Output the [x, y] coordinate of the center of the cell containing the given text.  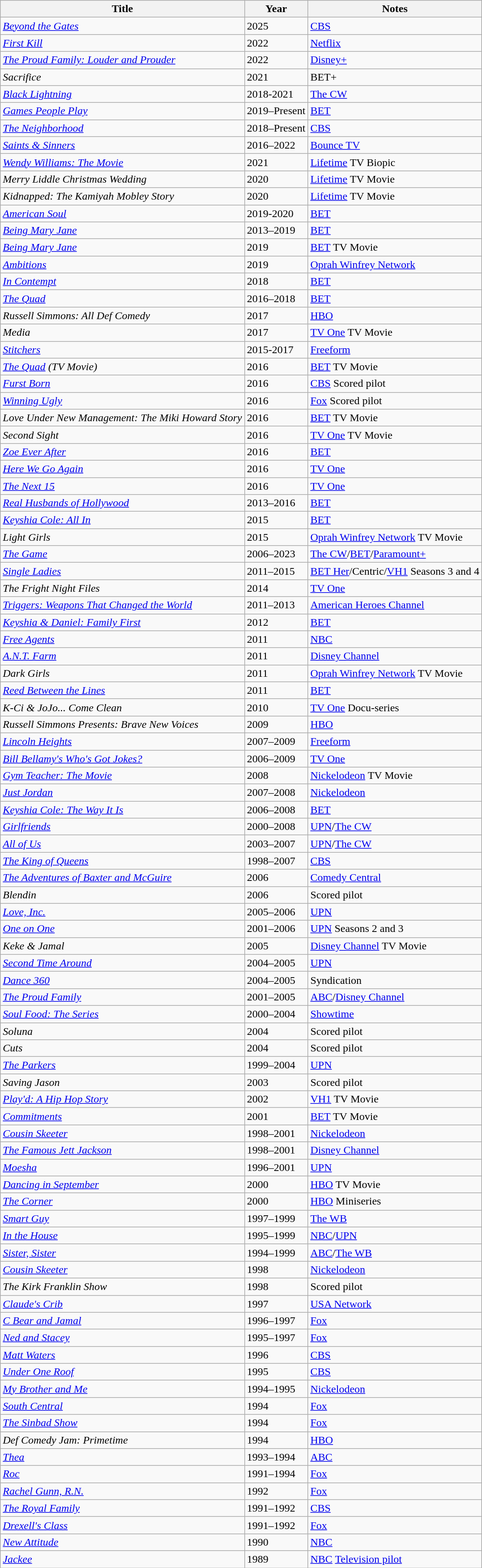
The Royal Family [123, 1508]
Saints & Sinners [123, 145]
Matt Waters [123, 1355]
The Game [123, 554]
1997–1999 [276, 1218]
Wendy Williams: The Movie [123, 162]
2018–Present [276, 128]
First Kill [123, 43]
The Famous Jett Jackson [123, 1150]
Dark Girls [123, 673]
2005–2006 [276, 912]
The Sinbad Show [123, 1423]
C Bear and Jamal [123, 1321]
2001–2006 [276, 929]
1991–1994 [276, 1474]
Blendin [123, 895]
1996–2001 [276, 1167]
1995–1997 [276, 1338]
Zoe Ever After [123, 452]
One on One [123, 929]
Oprah Winfrey Network [395, 265]
Roc [123, 1474]
Russell Simmons Presents: Brave New Voices [123, 724]
ABC/The WB [395, 1252]
NBC/UPN [395, 1235]
2019-2020 [276, 214]
Second Sight [123, 435]
ABC [395, 1457]
Beyond the Gates [123, 26]
Netflix [395, 43]
Furst Born [123, 384]
2012 [276, 622]
2016–2022 [276, 145]
1990 [276, 1542]
Keyshia Cole: All In [123, 520]
South Central [123, 1406]
Russell Simmons: All Def Comedy [123, 316]
Comedy Central [395, 878]
Winning Ugly [123, 401]
New Attitude [123, 1542]
Lincoln Heights [123, 741]
Ambitions [123, 265]
The Fright Night Files [123, 588]
2013–2016 [276, 503]
Title [123, 9]
Lifetime TV Biopic [395, 162]
Syndication [395, 980]
Real Husbands of Hollywood [123, 503]
Love Under New Management: The Miki Howard Story [123, 418]
Bill Bellamy's Who's Got Jokes? [123, 759]
2003–2007 [276, 844]
Showtime [395, 1014]
Disney+ [395, 60]
2010 [276, 707]
The King of Queens [123, 861]
Black Lightning [123, 94]
Keyshia Cole: The Way It Is [123, 810]
HBO Miniseries [395, 1201]
Disney Channel TV Movie [395, 946]
Stitchers [123, 350]
1998–2007 [276, 861]
1994–1999 [276, 1252]
HBO TV Movie [395, 1184]
Light Girls [123, 537]
1997 [276, 1304]
In the House [123, 1235]
CBS Scored pilot [395, 384]
1995 [276, 1372]
Bounce TV [395, 145]
A.N.T. Farm [123, 656]
The Corner [123, 1201]
The Neighborhood [123, 128]
BET+ [395, 77]
The CW/BET/Paramount+ [395, 554]
The CW [395, 94]
2009 [276, 724]
2002 [276, 1099]
Saving Jason [123, 1082]
The Quad [123, 299]
Cuts [123, 1048]
Sister, Sister [123, 1252]
1994–1995 [276, 1389]
Claude's Crib [123, 1304]
2001–2005 [276, 997]
2011–2013 [276, 605]
2019–Present [276, 111]
Rachel Gunn, R.N. [123, 1491]
American Heroes Channel [395, 605]
Free Agents [123, 639]
The Proud Family: Louder and Prouder [123, 60]
1995–1999 [276, 1235]
1992 [276, 1491]
Soluna [123, 1031]
Fox Scored pilot [395, 401]
2006–2008 [276, 810]
1996 [276, 1355]
Ned and Stacey [123, 1338]
Single Ladies [123, 571]
Year [276, 9]
NBC Television pilot [395, 1559]
1989 [276, 1559]
Dance 360 [123, 980]
Under One Roof [123, 1372]
The Adventures of Baxter and McGuire [123, 878]
Kidnapped: The Kamiyah Mobley Story [123, 196]
Just Jordan [123, 793]
Dancing in September [123, 1184]
1999–2004 [276, 1065]
Girlfriends [123, 827]
Gym Teacher: The Movie [123, 776]
Commitments [123, 1116]
2007–2009 [276, 741]
K-Ci & JoJo... Come Clean [123, 707]
The Proud Family [123, 997]
2016–2018 [276, 299]
ABC/Disney Channel [395, 997]
Moesha [123, 1167]
2008 [276, 776]
Media [123, 333]
Soul Food: The Series [123, 1014]
UPN Seasons 2 and 3 [395, 929]
Triggers: Weapons That Changed the World [123, 605]
Thea [123, 1457]
The Kirk Franklin Show [123, 1286]
Second Time Around [123, 963]
USA Network [395, 1304]
American Soul [123, 214]
Drexell's Class [123, 1525]
1993–1994 [276, 1457]
2000–2008 [276, 827]
2013–2019 [276, 231]
Smart Guy [123, 1218]
Jackee [123, 1559]
Play'd: A Hip Hop Story [123, 1099]
Keyshia & Daniel: Family First [123, 622]
2007–2008 [276, 793]
Merry Liddle Christmas Wedding [123, 179]
The WB [395, 1218]
2025 [276, 26]
The Parkers [123, 1065]
TV One Docu-series [395, 707]
2018-2021 [276, 94]
2015-2017 [276, 350]
The Quad (TV Movie) [123, 367]
2001 [276, 1116]
Sacrifice [123, 77]
2018 [276, 282]
Here We Go Again [123, 469]
All of Us [123, 844]
Keke & Jamal [123, 946]
Def Comedy Jam: Primetime [123, 1440]
The Next 15 [123, 486]
2006–2009 [276, 759]
2003 [276, 1082]
VH1 TV Movie [395, 1099]
2005 [276, 946]
1996–1997 [276, 1321]
2000–2004 [276, 1014]
2006–2023 [276, 554]
BET Her/Centric/VH1 Seasons 3 and 4 [395, 571]
My Brother and Me [123, 1389]
Reed Between the Lines [123, 690]
2014 [276, 588]
In Contempt [123, 282]
Love, Inc. [123, 912]
Games People Play [123, 111]
2011–2015 [276, 571]
Notes [395, 9]
Nickelodeon TV Movie [395, 776]
